Find where the given text appears and provide that cell's center as (x, y) coordinate. 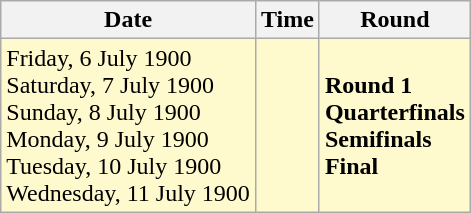
Date (128, 20)
Time (287, 20)
Friday, 6 July 1900Saturday, 7 July 1900Sunday, 8 July 1900Monday, 9 July 1900Tuesday, 10 July 1900Wednesday, 11 July 1900 (128, 126)
Round 1QuarterfinalsSemifinalsFinal (394, 126)
Round (394, 20)
